Provide the [x, y] coordinate of the cell's center where the given text is located.  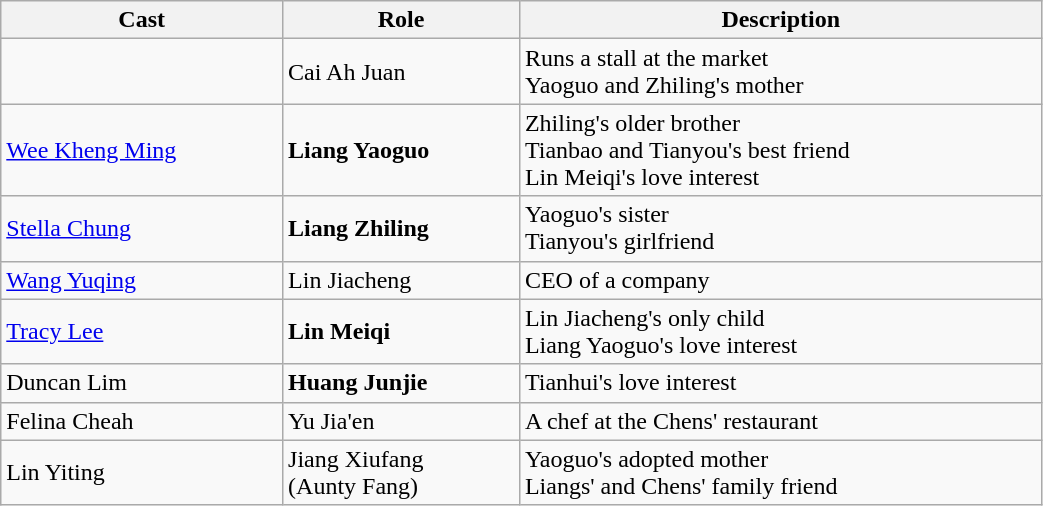
Cast [142, 20]
Liang Yaoguo [402, 150]
Jiang Xiufang(Aunty Fang) [402, 472]
Duncan Lim [142, 383]
Liang Zhiling [402, 228]
A chef at the Chens' restaurant [780, 421]
Huang Junjie [402, 383]
Tianhui's love interest [780, 383]
Lin Jiacheng [402, 280]
Felina Cheah [142, 421]
Zhiling's older brotherTianbao and Tianyou's best friendLin Meiqi's love interest [780, 150]
Wee Kheng Ming [142, 150]
Runs a stall at the marketYaoguo and Zhiling's mother [780, 72]
Yaoguo's adopted motherLiangs' and Chens' family friend [780, 472]
Yaoguo's sisterTianyou's girlfriend [780, 228]
Lin Yiting [142, 472]
CEO of a company [780, 280]
Description [780, 20]
Wang Yuqing [142, 280]
Lin Jiacheng's only childLiang Yaoguo's love interest [780, 332]
Stella Chung [142, 228]
Tracy Lee [142, 332]
Role [402, 20]
Yu Jia'en [402, 421]
Lin Meiqi [402, 332]
Cai Ah Juan [402, 72]
